Output the [X, Y] coordinate of the center of the cell containing the given text.  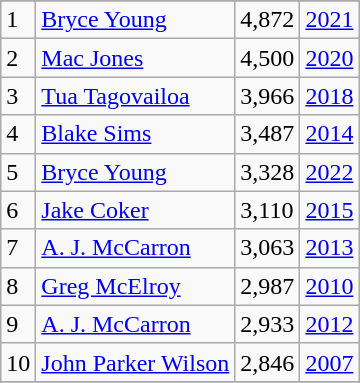
2015 [330, 210]
3,328 [268, 172]
8 [18, 286]
Blake Sims [136, 134]
2013 [330, 248]
2018 [330, 96]
1 [18, 20]
3,110 [268, 210]
2 [18, 58]
Tua Tagovailoa [136, 96]
9 [18, 324]
3,487 [268, 134]
7 [18, 248]
2022 [330, 172]
2,846 [268, 362]
4,872 [268, 20]
2010 [330, 286]
10 [18, 362]
2,933 [268, 324]
4,500 [268, 58]
Greg McElroy [136, 286]
4 [18, 134]
2021 [330, 20]
2012 [330, 324]
6 [18, 210]
2007 [330, 362]
5 [18, 172]
2,987 [268, 286]
Mac Jones [136, 58]
3,063 [268, 248]
3,966 [268, 96]
2014 [330, 134]
2020 [330, 58]
Jake Coker [136, 210]
3 [18, 96]
John Parker Wilson [136, 362]
